Provide the (X, Y) coordinate of the cell's center where the given text is located.  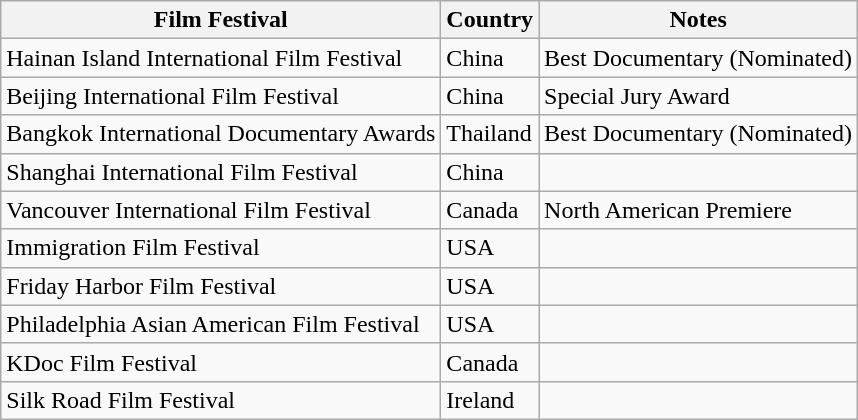
Bangkok International Documentary Awards (221, 134)
Friday Harbor Film Festival (221, 286)
Hainan Island International Film Festival (221, 58)
North American Premiere (698, 210)
Country (490, 20)
KDoc Film Festival (221, 362)
Immigration Film Festival (221, 248)
Vancouver International Film Festival (221, 210)
Philadelphia Asian American Film Festival (221, 324)
Beijing International Film Festival (221, 96)
Ireland (490, 400)
Thailand (490, 134)
Film Festival (221, 20)
Shanghai International Film Festival (221, 172)
Special Jury Award (698, 96)
Notes (698, 20)
Silk Road Film Festival (221, 400)
